Capture the cell that displays the provided text and extract its (x, y) central coordinate. 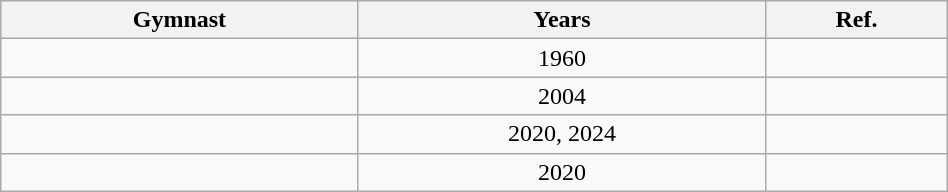
2020 (562, 172)
1960 (562, 58)
Years (562, 20)
2020, 2024 (562, 134)
Gymnast (180, 20)
2004 (562, 96)
Ref. (857, 20)
